Locate the cell with the specified text and output its [X, Y] center coordinate. 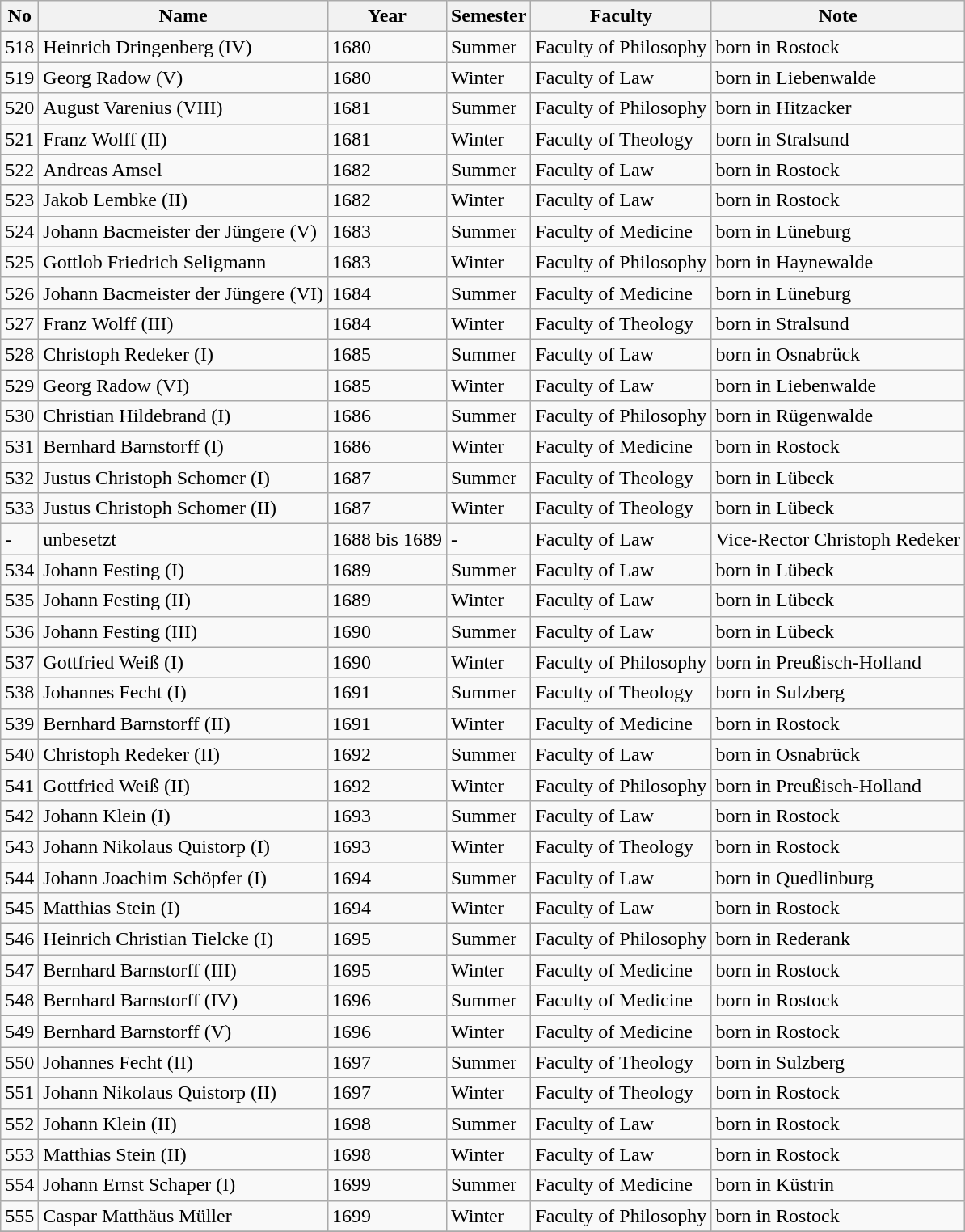
Christian Hildebrand (I) [183, 416]
Christoph Redeker (I) [183, 354]
552 [19, 1124]
529 [19, 386]
Johann Festing (III) [183, 631]
549 [19, 1032]
518 [19, 47]
born in Küstrin [838, 1185]
540 [19, 754]
Gottlob Friedrich Seligmann [183, 262]
Georg Radow (VI) [183, 386]
531 [19, 447]
Bernhard Barnstorff (I) [183, 447]
1688 bis 1689 [386, 539]
Year [386, 16]
536 [19, 631]
Johann Bacmeister der Jüngere (V) [183, 231]
Justus Christoph Schomer (I) [183, 478]
Johann Klein (II) [183, 1124]
Bernhard Barnstorff (V) [183, 1032]
born in Quedlinburg [838, 877]
521 [19, 139]
Matthias Stein (II) [183, 1154]
541 [19, 785]
Caspar Matthäus Müller [183, 1216]
Bernhard Barnstorff (III) [183, 970]
Faculty [621, 16]
527 [19, 323]
539 [19, 724]
born in Hitzacker [838, 108]
533 [19, 508]
532 [19, 478]
Bernhard Barnstorff (II) [183, 724]
Johann Bacmeister der Jüngere (VI) [183, 293]
545 [19, 909]
546 [19, 939]
519 [19, 78]
Name [183, 16]
born in Haynewalde [838, 262]
Johann Ernst Schaper (I) [183, 1185]
526 [19, 293]
551 [19, 1093]
543 [19, 846]
Heinrich Dringenberg (IV) [183, 47]
Bernhard Barnstorff (IV) [183, 1001]
August Varenius (VIII) [183, 108]
547 [19, 970]
Franz Wolff (III) [183, 323]
542 [19, 816]
528 [19, 354]
Johann Joachim Schöpfer (I) [183, 877]
544 [19, 877]
524 [19, 231]
535 [19, 601]
born in Rügenwalde [838, 416]
538 [19, 693]
Georg Radow (V) [183, 78]
Vice-Rector Christoph Redeker [838, 539]
554 [19, 1185]
No [19, 16]
Gottfried Weiß (II) [183, 785]
Heinrich Christian Tielcke (I) [183, 939]
Johann Klein (I) [183, 816]
Johannes Fecht (II) [183, 1062]
530 [19, 416]
555 [19, 1216]
522 [19, 170]
Franz Wolff (II) [183, 139]
553 [19, 1154]
Christoph Redeker (II) [183, 754]
Johannes Fecht (I) [183, 693]
520 [19, 108]
Andreas Amsel [183, 170]
Gottfried Weiß (I) [183, 662]
550 [19, 1062]
Matthias Stein (I) [183, 909]
537 [19, 662]
Johann Nikolaus Quistorp (I) [183, 846]
Jakob Lembke (II) [183, 200]
523 [19, 200]
525 [19, 262]
Justus Christoph Schomer (II) [183, 508]
548 [19, 1001]
534 [19, 570]
Johann Festing (I) [183, 570]
Note [838, 16]
Semester [488, 16]
Johann Nikolaus Quistorp (II) [183, 1093]
Johann Festing (II) [183, 601]
born in Rederank [838, 939]
unbesetzt [183, 539]
